From the cell containing the given text, extract its center point as (X, Y) coordinate. 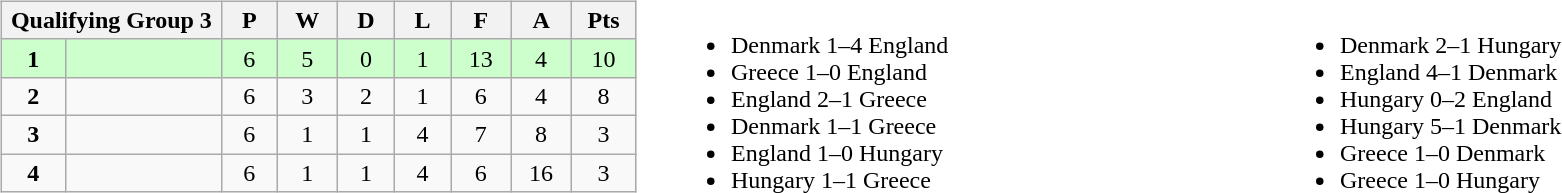
16 (541, 173)
W (307, 20)
P (250, 20)
0 (366, 58)
5 (307, 58)
F (481, 20)
Qualifying Group 3 (111, 20)
10 (603, 58)
Pts (603, 20)
A (541, 20)
13 (481, 58)
D (366, 20)
L (422, 20)
7 (481, 134)
